Determine the (x, y) coordinate at the center of the cell enclosing the given text.  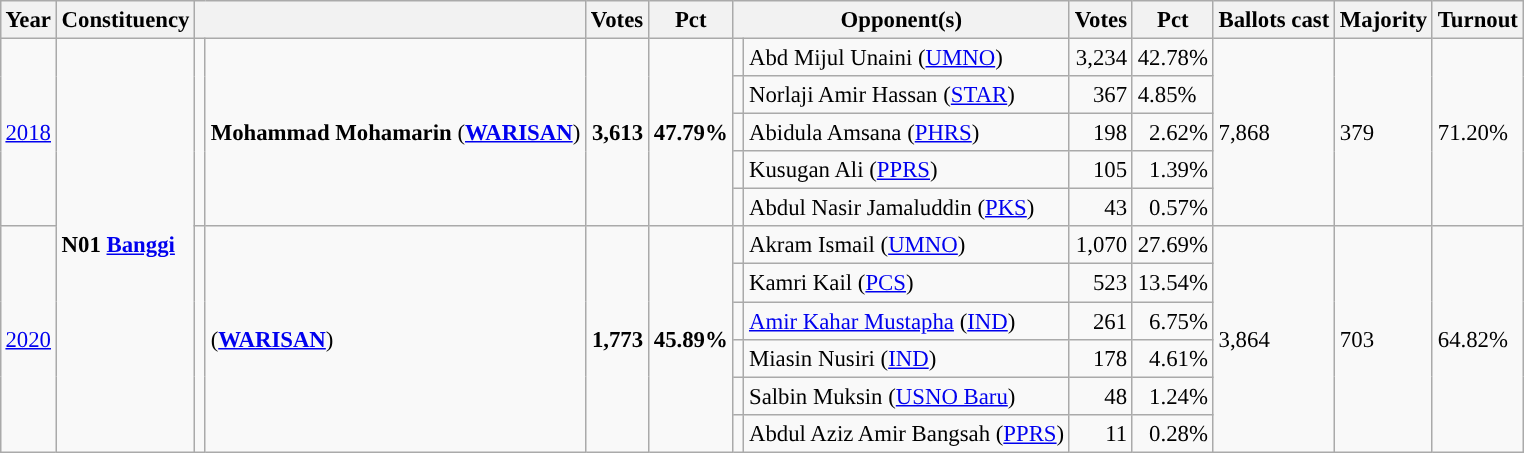
1.39% (1172, 170)
48 (1100, 396)
261 (1100, 321)
Year (28, 20)
Amir Kahar Mustapha (IND) (907, 321)
Constituency (125, 20)
3,864 (1274, 339)
Ballots cast (1274, 20)
703 (1384, 339)
64.82% (1478, 339)
71.20% (1478, 132)
367 (1100, 95)
178 (1100, 358)
2.62% (1172, 133)
Abidula Amsana (PHRS) (907, 133)
Miasin Nusiri (IND) (907, 358)
3,234 (1100, 57)
11 (1100, 433)
1,070 (1100, 245)
Mohammad Mohamarin (WARISAN) (395, 132)
2020 (28, 339)
Abdul Aziz Amir Bangsah (PPRS) (907, 433)
Abd Mijul Unaini (UMNO) (907, 57)
43 (1100, 208)
0.57% (1172, 208)
3,613 (618, 132)
7,868 (1274, 132)
198 (1100, 133)
Abdul Nasir Jamaluddin (PKS) (907, 208)
Opponent(s) (901, 20)
Kusugan Ali (PPRS) (907, 170)
1,773 (618, 339)
N01 Banggi (125, 245)
Salbin Muksin (USNO Baru) (907, 396)
6.75% (1172, 321)
Akram Ismail (UMNO) (907, 245)
105 (1100, 170)
47.79% (690, 132)
27.69% (1172, 245)
Kamri Kail (PCS) (907, 283)
45.89% (690, 339)
523 (1100, 283)
379 (1384, 132)
4.85% (1172, 95)
42.78% (1172, 57)
Turnout (1478, 20)
(WARISAN) (395, 339)
13.54% (1172, 283)
0.28% (1172, 433)
1.24% (1172, 396)
Norlaji Amir Hassan (STAR) (907, 95)
Majority (1384, 20)
4.61% (1172, 358)
2018 (28, 132)
